Search for the cell housing the specified text and yield its (x, y) center coordinate. 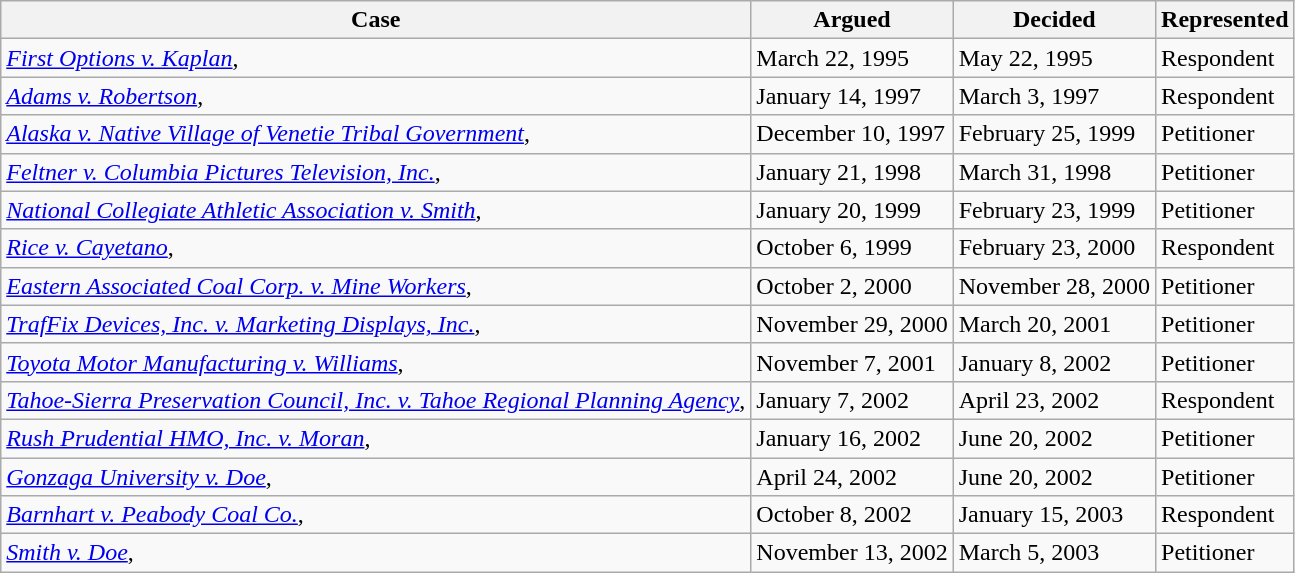
April 23, 2002 (1054, 400)
March 22, 1995 (852, 58)
November 7, 2001 (852, 362)
Smith v. Doe, (376, 553)
May 22, 1995 (1054, 58)
Represented (1226, 20)
March 5, 2003 (1054, 553)
Case (376, 20)
April 24, 2002 (852, 477)
Eastern Associated Coal Corp. v. Mine Workers, (376, 286)
Gonzaga University v. Doe, (376, 477)
October 2, 2000 (852, 286)
October 8, 2002 (852, 515)
January 14, 1997 (852, 96)
November 28, 2000 (1054, 286)
February 23, 1999 (1054, 210)
Tahoe-Sierra Preservation Council, Inc. v. Tahoe Regional Planning Agency, (376, 400)
Decided (1054, 20)
Rice v. Cayetano, (376, 248)
February 23, 2000 (1054, 248)
National Collegiate Athletic Association v. Smith, (376, 210)
Adams v. Robertson, (376, 96)
February 25, 1999 (1054, 134)
TrafFix Devices, Inc. v. Marketing Displays, Inc., (376, 324)
January 21, 1998 (852, 172)
January 20, 1999 (852, 210)
Barnhart v. Peabody Coal Co., (376, 515)
November 13, 2002 (852, 553)
October 6, 1999 (852, 248)
January 16, 2002 (852, 438)
Feltner v. Columbia Pictures Television, Inc., (376, 172)
January 15, 2003 (1054, 515)
Alaska v. Native Village of Venetie Tribal Government, (376, 134)
March 3, 1997 (1054, 96)
Toyota Motor Manufacturing v. Williams, (376, 362)
Rush Prudential HMO, Inc. v. Moran, (376, 438)
Argued (852, 20)
January 7, 2002 (852, 400)
First Options v. Kaplan, (376, 58)
December 10, 1997 (852, 134)
January 8, 2002 (1054, 362)
November 29, 2000 (852, 324)
March 31, 1998 (1054, 172)
March 20, 2001 (1054, 324)
